Return [x, y] of the center of cell containing provided text 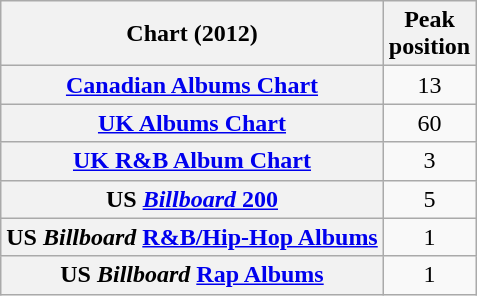
Chart (2012) [192, 34]
Peakposition [429, 34]
US Billboard R&B/Hip-Hop Albums [192, 237]
UK Albums Chart [192, 123]
3 [429, 161]
UK R&B Album Chart [192, 161]
US Billboard Rap Albums [192, 275]
13 [429, 85]
US Billboard 200 [192, 199]
5 [429, 199]
60 [429, 123]
Canadian Albums Chart [192, 85]
